Return the [x, y] coordinate for the center point of the cell that contains the specified text.  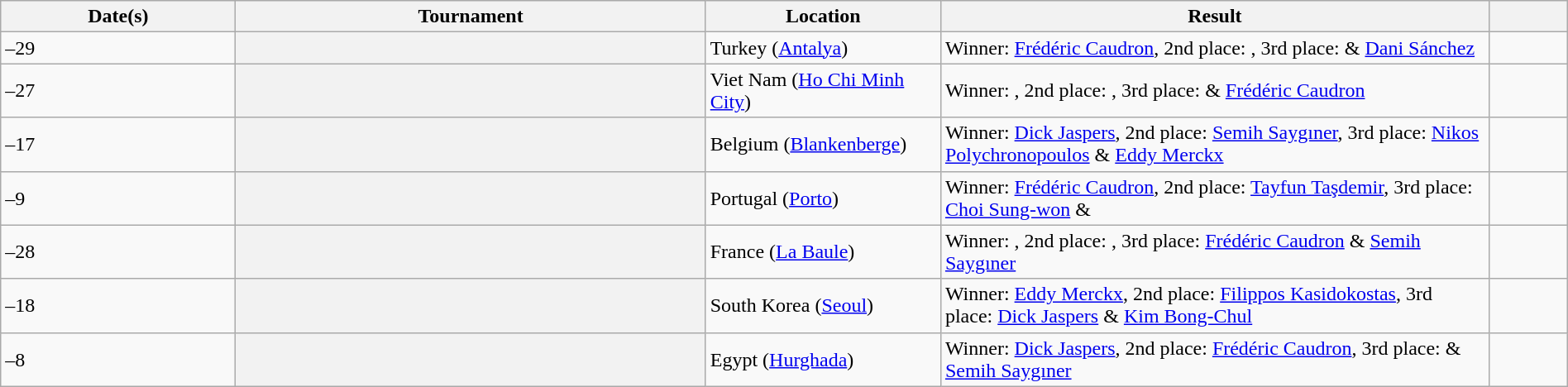
Egypt (Hurghada) [823, 359]
Winner: Dick Jaspers, 2nd place: Semih Saygıner, 3rd place: Nikos Polychronopoulos & Eddy Merckx [1214, 144]
Belgium (Blankenberge) [823, 144]
Date(s) [118, 17]
–9 [118, 198]
–28 [118, 251]
Winner: Eddy Merckx, 2nd place: Filippos Kasidokostas, 3rd place: Dick Jaspers & Kim Bong-Chul [1214, 306]
Turkey (Antalya) [823, 48]
–27 [118, 91]
Location [823, 17]
Tournament [471, 17]
South Korea (Seoul) [823, 306]
Viet Nam (Ho Chi Minh City) [823, 91]
Winner: , 2nd place: , 3rd place: & Frédéric Caudron [1214, 91]
Portugal (Porto) [823, 198]
–18 [118, 306]
Winner: , 2nd place: , 3rd place: Frédéric Caudron & Semih Saygıner [1214, 251]
France (La Baule) [823, 251]
–8 [118, 359]
–17 [118, 144]
Winner: Dick Jaspers, 2nd place: Frédéric Caudron, 3rd place: & Semih Saygıner [1214, 359]
–29 [118, 48]
Winner: Frédéric Caudron, 2nd place: , 3rd place: & Dani Sánchez [1214, 48]
Result [1214, 17]
Winner: Frédéric Caudron, 2nd place: Tayfun Taşdemir, 3rd place: Choi Sung-won & [1214, 198]
